Pinpoint the cell where the given text exists, returning its [X, Y] midpoint coordinate. 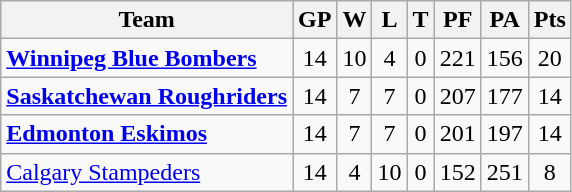
207 [458, 96]
L [390, 20]
197 [504, 134]
156 [504, 58]
T [420, 20]
251 [504, 172]
20 [550, 58]
Team [147, 20]
W [354, 20]
177 [504, 96]
201 [458, 134]
8 [550, 172]
Edmonton Eskimos [147, 134]
152 [458, 172]
Calgary Stampeders [147, 172]
PA [504, 20]
221 [458, 58]
GP [315, 20]
PF [458, 20]
Pts [550, 20]
Winnipeg Blue Bombers [147, 58]
Saskatchewan Roughriders [147, 96]
